Provide the [x, y] coordinate of the cell's center where the given text is located.  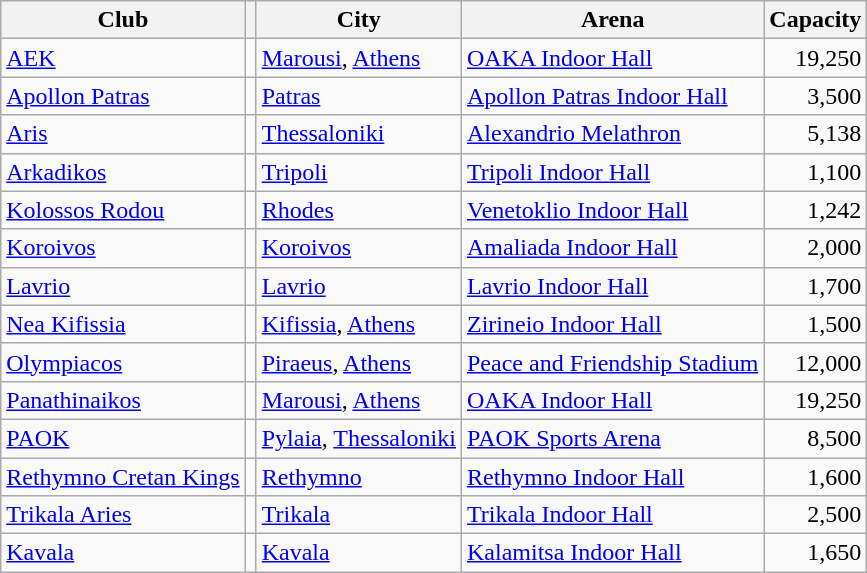
Panathinaikos [123, 400]
1,700 [816, 286]
Capacity [816, 20]
Pylaia, Thessaloniki [358, 438]
1,500 [816, 324]
1,650 [816, 553]
Thessaloniki [358, 134]
Trikala [358, 515]
3,500 [816, 96]
Kolossos Rodou [123, 210]
Trikala Aries [123, 515]
Alexandrio Melathron [612, 134]
Aris [123, 134]
Peace and Friendship Stadium [612, 362]
Olympiacos [123, 362]
Venetoklio Indoor Hall [612, 210]
Rethymno Cretan Kings [123, 477]
1,242 [816, 210]
City [358, 20]
PAOK Sports Arena [612, 438]
Rethymno [358, 477]
2,500 [816, 515]
Apollon Patras [123, 96]
Kifissia, Athens [358, 324]
Lavrio Indoor Hall [612, 286]
12,000 [816, 362]
Piraeus, Athens [358, 362]
AEK [123, 58]
Tripoli [358, 172]
Rhodes [358, 210]
Tripoli Indoor Hall [612, 172]
PAOK [123, 438]
Amaliada Indoor Hall [612, 248]
1,100 [816, 172]
Apollon Patras Indoor Hall [612, 96]
5,138 [816, 134]
Patras [358, 96]
1,600 [816, 477]
2,000 [816, 248]
Trikala Indoor Hall [612, 515]
Rethymno Indoor Hall [612, 477]
Nea Kifissia [123, 324]
Arkadikos [123, 172]
Club [123, 20]
Zirineio Indoor Hall [612, 324]
Arena [612, 20]
8,500 [816, 438]
Kalamitsa Indoor Hall [612, 553]
